Determine the [X, Y] coordinate at the center of the cell enclosing the given text.  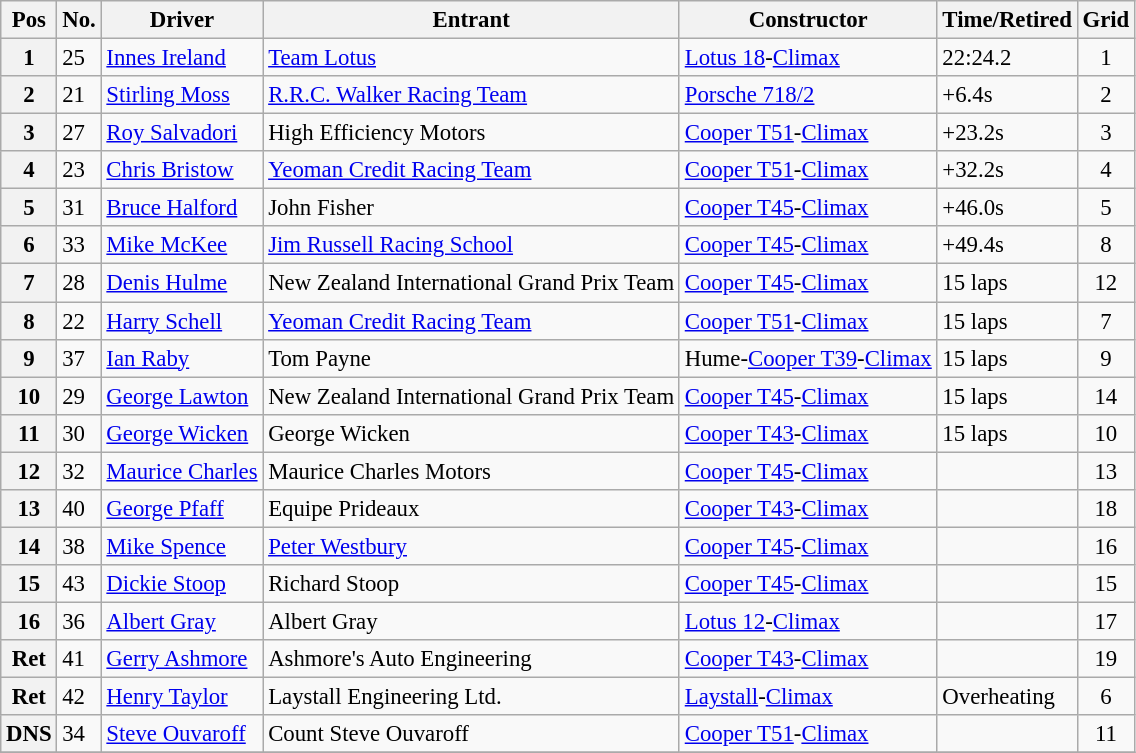
19 [1106, 659]
George Pfaff [182, 509]
+49.4s [1007, 245]
18 [1106, 509]
Entrant [472, 20]
Henry Taylor [182, 697]
Dickie Stoop [182, 584]
Lotus 12-Climax [808, 621]
DNS [29, 734]
Laystall Engineering Ltd. [472, 697]
30 [79, 433]
22 [79, 321]
George Lawton [182, 396]
Roy Salvadori [182, 133]
John Fisher [472, 208]
33 [79, 245]
Porsche 718/2 [808, 95]
+32.2s [1007, 170]
43 [79, 584]
Lotus 18-Climax [808, 58]
No. [79, 20]
Ashmore's Auto Engineering [472, 659]
Richard Stoop [472, 584]
22:24.2 [1007, 58]
37 [79, 358]
42 [79, 697]
36 [79, 621]
+46.0s [1007, 208]
Count Steve Ouvaroff [472, 734]
High Efficiency Motors [472, 133]
Ian Raby [182, 358]
Mike Spence [182, 546]
25 [79, 58]
+6.4s [1007, 95]
R.R.C. Walker Racing Team [472, 95]
Chris Bristow [182, 170]
Pos [29, 20]
41 [79, 659]
38 [79, 546]
+23.2s [1007, 133]
Harry Schell [182, 321]
Hume-Cooper T39-Climax [808, 358]
Stirling Moss [182, 95]
Time/Retired [1007, 20]
31 [79, 208]
32 [79, 471]
17 [1106, 621]
28 [79, 283]
Denis Hulme [182, 283]
Steve Ouvaroff [182, 734]
34 [79, 734]
27 [79, 133]
Innes Ireland [182, 58]
Mike McKee [182, 245]
Overheating [1007, 697]
Gerry Ashmore [182, 659]
Constructor [808, 20]
Peter Westbury [472, 546]
Jim Russell Racing School [472, 245]
29 [79, 396]
Tom Payne [472, 358]
Equipe Prideaux [472, 509]
Maurice Charles Motors [472, 471]
Team Lotus [472, 58]
21 [79, 95]
Maurice Charles [182, 471]
Laystall-Climax [808, 697]
23 [79, 170]
Driver [182, 20]
40 [79, 509]
Bruce Halford [182, 208]
Grid [1106, 20]
